Identify which cell holds the provided text, then report its (x, y) central coordinate. 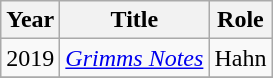
Role (240, 20)
2019 (30, 58)
Grimms Notes (134, 58)
Year (30, 20)
Title (134, 20)
Hahn (240, 58)
